Search for the cell housing the specified text and yield its (x, y) center coordinate. 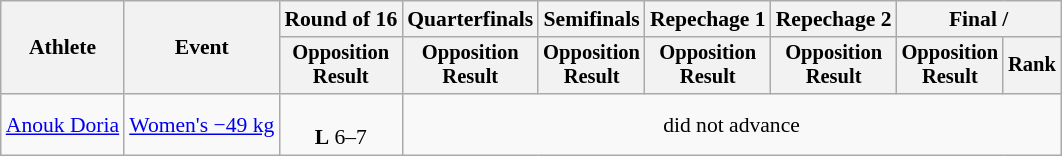
Anouk Doria (62, 124)
Repechage 1 (708, 19)
Quarterfinals (470, 19)
Round of 16 (340, 19)
Athlete (62, 48)
did not advance (731, 124)
Repechage 2 (834, 19)
Final / (979, 19)
Rank (1032, 66)
Semifinals (592, 19)
L 6–7 (340, 124)
Event (202, 48)
Women's −49 kg (202, 124)
